Search for the cell housing the specified text and yield its [x, y] center coordinate. 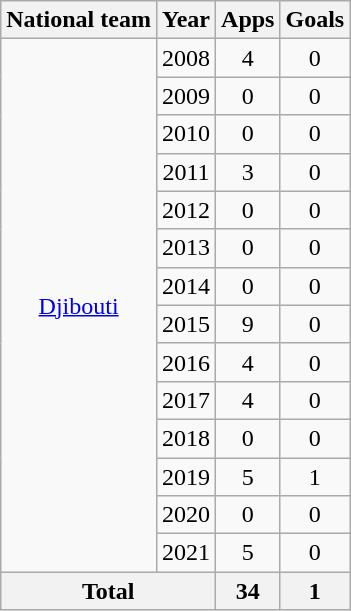
34 [248, 591]
2012 [186, 210]
2014 [186, 286]
2018 [186, 438]
2019 [186, 477]
Total [108, 591]
2015 [186, 324]
Goals [315, 20]
2013 [186, 248]
3 [248, 172]
Year [186, 20]
Apps [248, 20]
2009 [186, 96]
9 [248, 324]
2011 [186, 172]
2020 [186, 515]
Djibouti [79, 306]
2010 [186, 134]
2008 [186, 58]
2021 [186, 553]
National team [79, 20]
2016 [186, 362]
2017 [186, 400]
